Locate the cell with the specified text and output its [x, y] center coordinate. 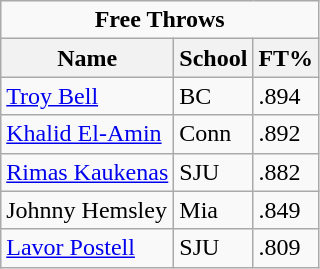
Conn [214, 134]
Rimas Kaukenas [88, 172]
Lavor Postell [88, 248]
.894 [286, 96]
.809 [286, 248]
.849 [286, 210]
FT% [286, 58]
Troy Bell [88, 96]
BC [214, 96]
.892 [286, 134]
Free Throws [160, 20]
School [214, 58]
Name [88, 58]
Johnny Hemsley [88, 210]
Khalid El-Amin [88, 134]
Mia [214, 210]
.882 [286, 172]
